Locate the cell with the specified text and output its (X, Y) center coordinate. 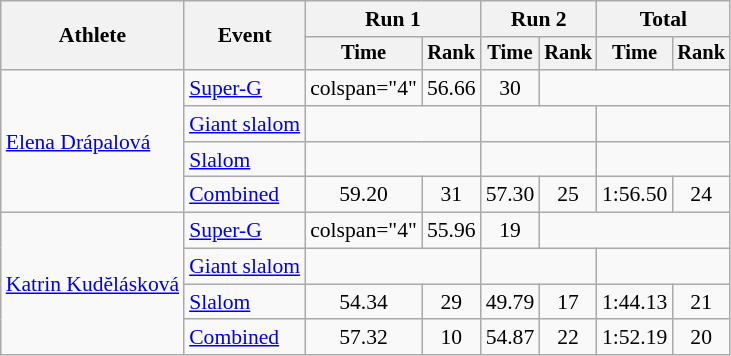
20 (701, 338)
1:52.19 (634, 338)
55.96 (452, 231)
Athlete (92, 36)
Elena Drápalová (92, 141)
22 (568, 338)
57.32 (364, 338)
19 (510, 231)
54.87 (510, 338)
17 (568, 302)
24 (701, 195)
Total (664, 19)
Event (244, 36)
Run 2 (539, 19)
10 (452, 338)
59.20 (364, 195)
21 (701, 302)
30 (510, 88)
54.34 (364, 302)
25 (568, 195)
57.30 (510, 195)
56.66 (452, 88)
1:44.13 (634, 302)
29 (452, 302)
49.79 (510, 302)
Run 1 (392, 19)
Katrin Kudĕlásková (92, 284)
1:56.50 (634, 195)
31 (452, 195)
